Capture the cell that displays the provided text and extract its (x, y) central coordinate. 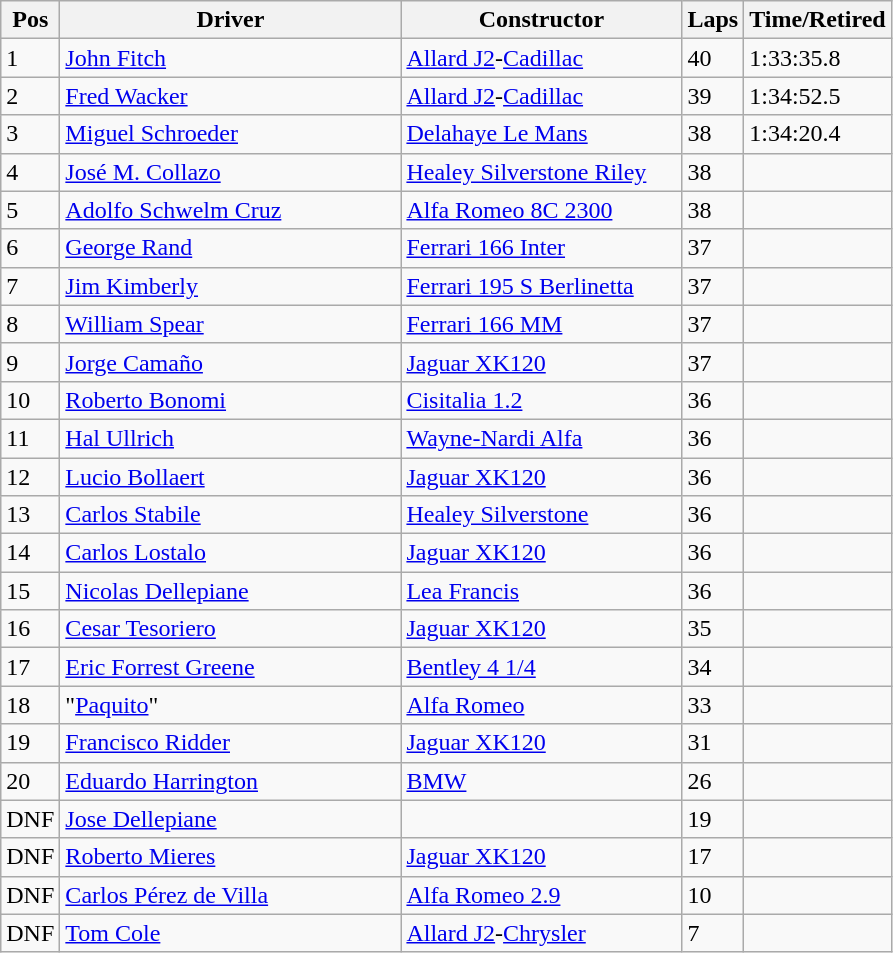
Jose Dellepiane (230, 819)
Lea Francis (542, 591)
Cisitalia 1.2 (542, 400)
BMW (542, 781)
6 (30, 248)
José M. Collazo (230, 172)
4 (30, 172)
20 (30, 781)
Jim Kimberly (230, 286)
Adolfo Schwelm Cruz (230, 210)
1:34:20.4 (818, 134)
John Fitch (230, 58)
Hal Ullrich (230, 438)
13 (30, 515)
Allard J2-Chrysler (542, 933)
Ferrari 166 Inter (542, 248)
Nicolas Dellepiane (230, 591)
12 (30, 477)
1 (30, 58)
Delahaye Le Mans (542, 134)
3 (30, 134)
5 (30, 210)
Pos (30, 20)
16 (30, 629)
31 (713, 743)
34 (713, 667)
Jorge Camaño (230, 362)
Francisco Ridder (230, 743)
Driver (230, 20)
35 (713, 629)
Alfa Romeo (542, 705)
Ferrari 195 S Berlinetta (542, 286)
Bentley 4 1/4 (542, 667)
39 (713, 96)
William Spear (230, 324)
Eduardo Harrington (230, 781)
Roberto Bonomi (230, 400)
Carlos Stabile (230, 515)
Carlos Pérez de Villa (230, 895)
Fred Wacker (230, 96)
14 (30, 553)
Carlos Lostalo (230, 553)
40 (713, 58)
"Paquito" (230, 705)
Healey Silverstone (542, 515)
33 (713, 705)
9 (30, 362)
Alfa Romeo 8C 2300 (542, 210)
8 (30, 324)
Wayne-Nardi Alfa (542, 438)
1:34:52.5 (818, 96)
Tom Cole (230, 933)
George Rand (230, 248)
2 (30, 96)
Constructor (542, 20)
Roberto Mieres (230, 857)
26 (713, 781)
Time/Retired (818, 20)
Ferrari 166 MM (542, 324)
Miguel Schroeder (230, 134)
Eric Forrest Greene (230, 667)
1:33:35.8 (818, 58)
11 (30, 438)
Healey Silverstone Riley (542, 172)
Laps (713, 20)
18 (30, 705)
Alfa Romeo 2.9 (542, 895)
15 (30, 591)
Cesar Tesoriero (230, 629)
Lucio Bollaert (230, 477)
